Search for the cell housing the specified text and yield its [x, y] center coordinate. 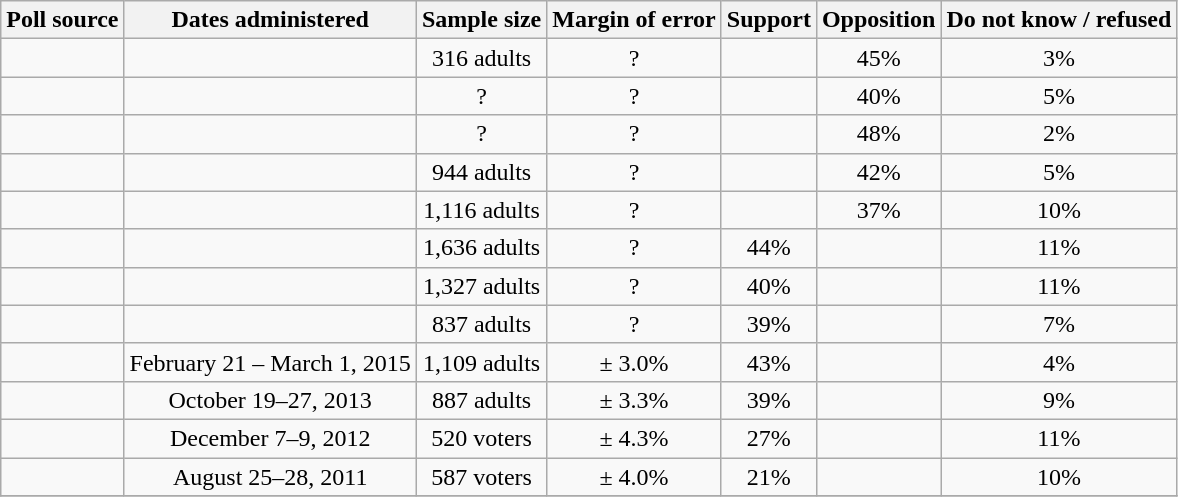
520 voters [481, 438]
Sample size [481, 20]
± 3.3% [634, 400]
4% [1059, 362]
± 3.0% [634, 362]
44% [768, 248]
587 voters [481, 477]
43% [768, 362]
887 adults [481, 400]
1,109 adults [481, 362]
Dates administered [270, 20]
37% [878, 210]
December 7–9, 2012 [270, 438]
48% [878, 134]
Poll source [62, 20]
Opposition [878, 20]
August 25–28, 2011 [270, 477]
1,116 adults [481, 210]
October 19–27, 2013 [270, 400]
837 adults [481, 324]
Margin of error [634, 20]
944 adults [481, 172]
Do not know / refused [1059, 20]
± 4.0% [634, 477]
27% [768, 438]
1,327 adults [481, 286]
Support [768, 20]
± 4.3% [634, 438]
42% [878, 172]
316 adults [481, 58]
February 21 – March 1, 2015 [270, 362]
45% [878, 58]
7% [1059, 324]
9% [1059, 400]
2% [1059, 134]
3% [1059, 58]
1,636 adults [481, 248]
21% [768, 477]
